Return the (X, Y) coordinate for the center point of the cell that contains the specified text.  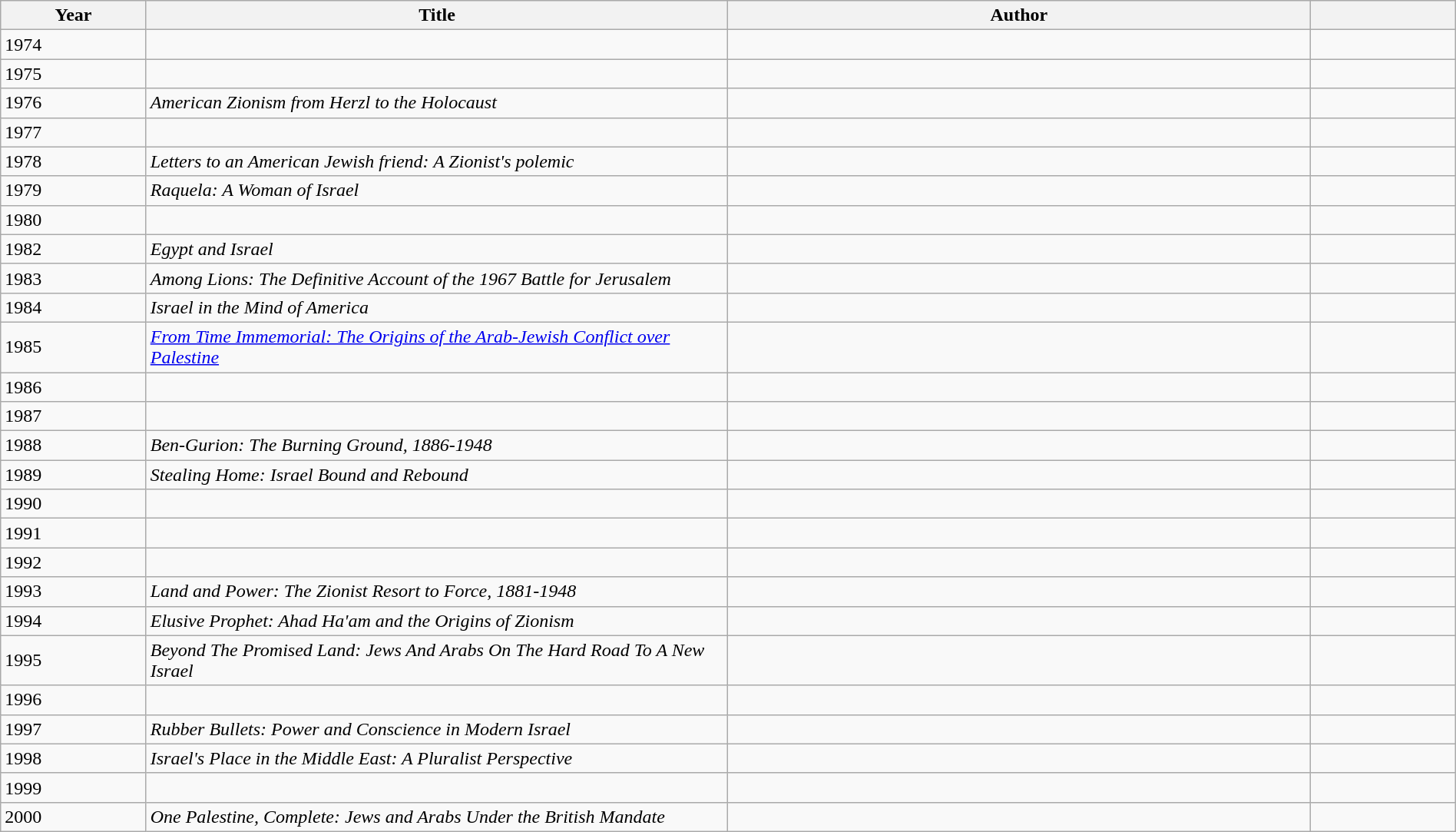
1987 (74, 416)
1998 (74, 758)
Title (437, 15)
1986 (74, 386)
Stealing Home: Israel Bound and Rebound (437, 475)
Author (1019, 15)
Letters to an American Jewish friend: A Zionist's polemic (437, 161)
From Time Immemorial: The Origins of the Arab-Jewish Conflict over Palestine (437, 347)
Year (74, 15)
1977 (74, 132)
1990 (74, 504)
1985 (74, 347)
Israel in the Mind of America (437, 307)
Israel's Place in the Middle East: A Pluralist Perspective (437, 758)
1991 (74, 533)
1988 (74, 446)
1975 (74, 74)
1976 (74, 103)
Rubber Bullets: Power and Conscience in Modern Israel (437, 729)
1989 (74, 475)
One Palestine, Complete: Jews and Arabs Under the British Mandate (437, 817)
1992 (74, 562)
Ben-Gurion: The Burning Ground, 1886-1948 (437, 446)
1984 (74, 307)
1995 (74, 661)
1996 (74, 700)
1980 (74, 220)
1994 (74, 621)
1982 (74, 249)
1997 (74, 729)
Beyond The Promised Land: Jews And Arabs On The Hard Road To A New Israel (437, 661)
Egypt and Israel (437, 249)
Elusive Prophet: Ahad Ha'am and the Origins of Zionism (437, 621)
Raquela: A Woman of Israel (437, 191)
Among Lions: The Definitive Account of the 1967 Battle for Jerusalem (437, 278)
American Zionism from Herzl to the Holocaust (437, 103)
1993 (74, 592)
Land and Power: The Zionist Resort to Force, 1881-1948 (437, 592)
1979 (74, 191)
1974 (74, 45)
2000 (74, 817)
1978 (74, 161)
1983 (74, 278)
1999 (74, 787)
